Extract the [x, y] coordinate from the center of the cell holding the provided text.  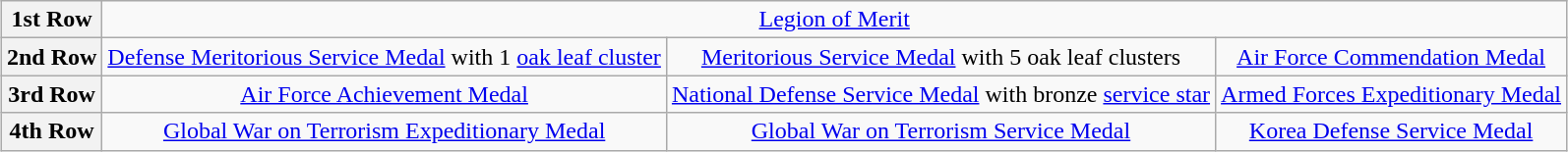
Legion of Merit [834, 20]
Global War on Terrorism Expeditionary Medal [385, 131]
Air Force Achievement Medal [385, 94]
National Defense Service Medal with bronze service star [940, 94]
Armed Forces Expeditionary Medal [1391, 94]
3rd Row [51, 94]
1st Row [51, 20]
2nd Row [51, 57]
4th Row [51, 131]
Meritorious Service Medal with 5 oak leaf clusters [940, 57]
Air Force Commendation Medal [1391, 57]
Korea Defense Service Medal [1391, 131]
Defense Meritorious Service Medal with 1 oak leaf cluster [385, 57]
Global War on Terrorism Service Medal [940, 131]
